For the text-containing cell, return its midpoint in [x, y] coordinate format. 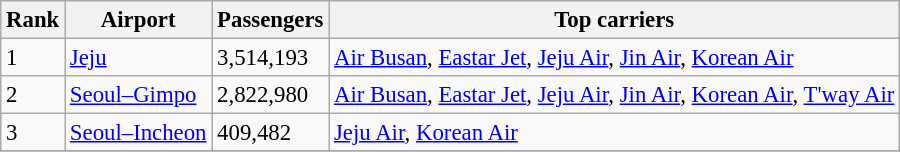
Passengers [270, 20]
Seoul–Gimpo [138, 95]
409,482 [270, 133]
Jeju Air, Korean Air [614, 133]
3,514,193 [270, 58]
2,822,980 [270, 95]
1 [33, 58]
Jeju [138, 58]
Rank [33, 20]
Airport [138, 20]
Air Busan, Eastar Jet, Jeju Air, Jin Air, Korean Air, T'way Air [614, 95]
Top carriers [614, 20]
Air Busan, Eastar Jet, Jeju Air, Jin Air, Korean Air [614, 58]
Seoul–Incheon [138, 133]
3 [33, 133]
2 [33, 95]
